Detect which cell encompasses the target text, then output its (X, Y) center coordinate. 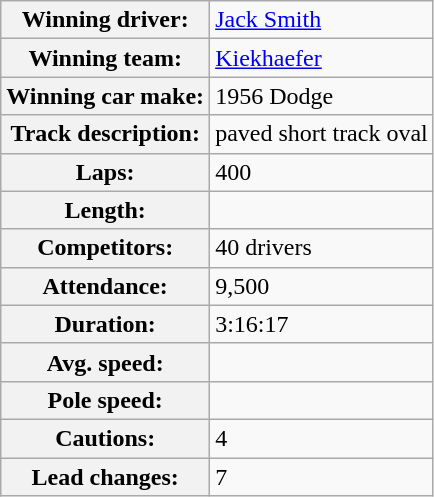
Track description: (106, 134)
Winning car make: (106, 96)
Attendance: (106, 286)
1956 Dodge (322, 96)
Cautions: (106, 438)
Laps: (106, 172)
Lead changes: (106, 477)
Kiekhaefer (322, 58)
paved short track oval (322, 134)
Duration: (106, 324)
7 (322, 477)
Jack Smith (322, 20)
Competitors: (106, 248)
9,500 (322, 286)
Avg. speed: (106, 362)
Pole speed: (106, 400)
Length: (106, 210)
4 (322, 438)
Winning driver: (106, 20)
400 (322, 172)
3:16:17 (322, 324)
Winning team: (106, 58)
40 drivers (322, 248)
